Locate the cell with the specified text and output its [x, y] center coordinate. 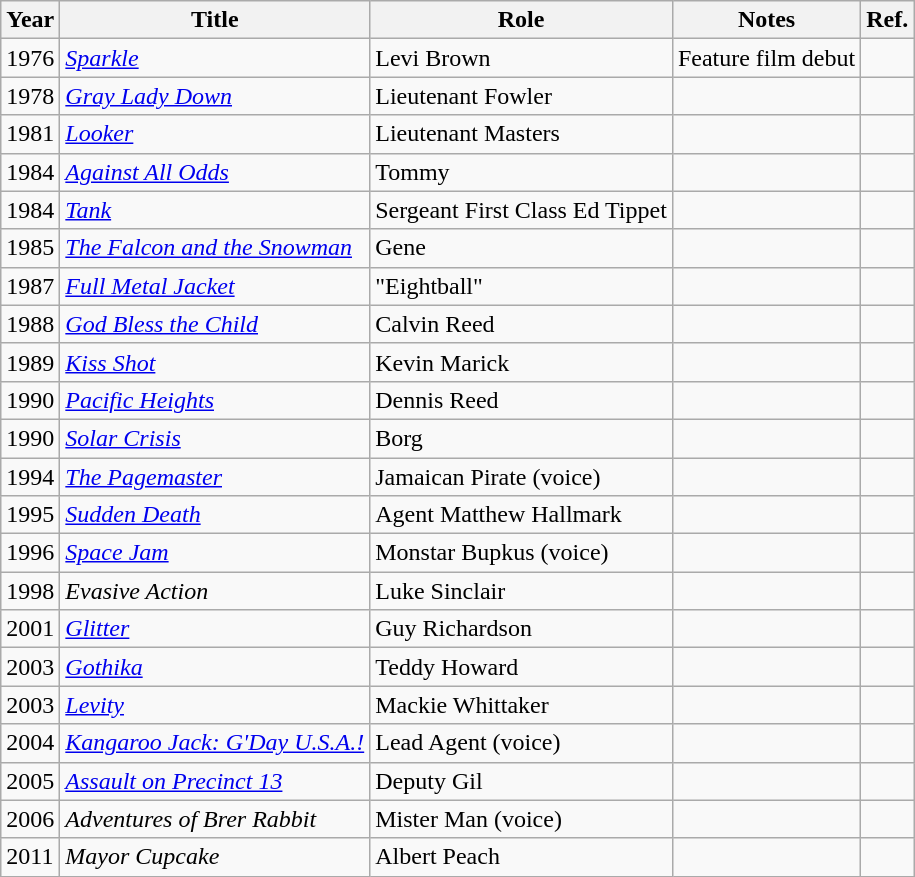
Notes [766, 20]
Role [522, 20]
1987 [30, 286]
Adventures of Brer Rabbit [215, 819]
1985 [30, 248]
2011 [30, 857]
2005 [30, 781]
Kiss Shot [215, 362]
Borg [522, 438]
Title [215, 20]
1994 [30, 477]
Looker [215, 134]
Levi Brown [522, 58]
Sudden Death [215, 515]
Tommy [522, 172]
Sergeant First Class Ed Tippet [522, 210]
Space Jam [215, 553]
Levity [215, 705]
Lead Agent (voice) [522, 743]
1995 [30, 515]
Feature film debut [766, 58]
1978 [30, 96]
Year [30, 20]
Gene [522, 248]
Monstar Bupkus (voice) [522, 553]
1988 [30, 324]
Agent Matthew Hallmark [522, 515]
"Eightball" [522, 286]
Gray Lady Down [215, 96]
Luke Sinclair [522, 591]
2006 [30, 819]
Evasive Action [215, 591]
Deputy Gil [522, 781]
Against All Odds [215, 172]
Kangaroo Jack: G'Day U.S.A.! [215, 743]
1976 [30, 58]
Tank [215, 210]
Kevin Marick [522, 362]
Sparkle [215, 58]
2001 [30, 629]
Mayor Cupcake [215, 857]
Lieutenant Masters [522, 134]
Teddy Howard [522, 667]
Dennis Reed [522, 400]
1981 [30, 134]
Guy Richardson [522, 629]
Calvin Reed [522, 324]
The Falcon and the Snowman [215, 248]
Glitter [215, 629]
Full Metal Jacket [215, 286]
Ref. [888, 20]
Lieutenant Fowler [522, 96]
Mister Man (voice) [522, 819]
Mackie Whittaker [522, 705]
Gothika [215, 667]
1998 [30, 591]
1989 [30, 362]
Jamaican Pirate (voice) [522, 477]
God Bless the Child [215, 324]
Pacific Heights [215, 400]
Albert Peach [522, 857]
Assault on Precinct 13 [215, 781]
2004 [30, 743]
The Pagemaster [215, 477]
Solar Crisis [215, 438]
1996 [30, 553]
